Find where the given text appears and provide that cell's center as (x, y) coordinate. 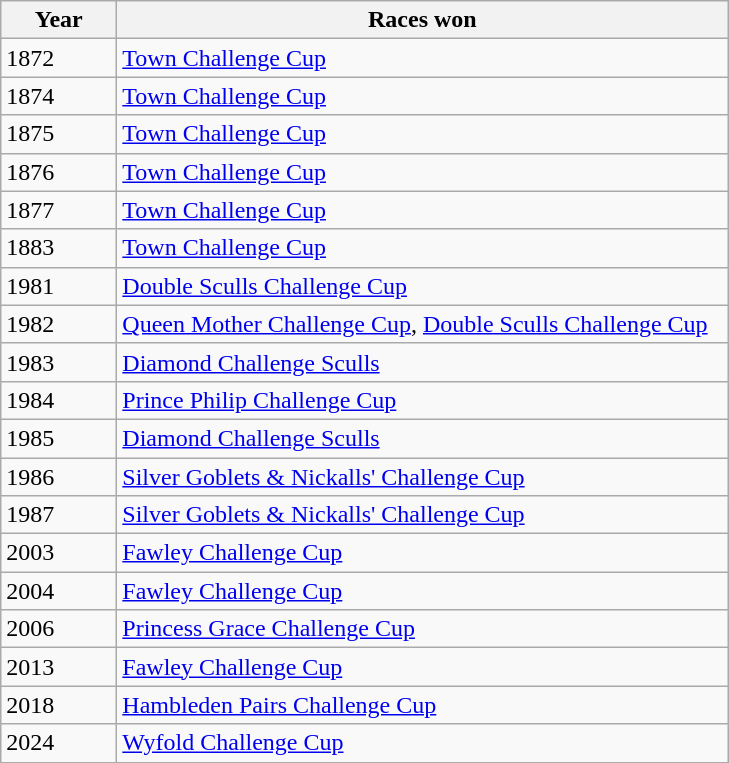
2024 (59, 743)
Hambleden Pairs Challenge Cup (422, 705)
Races won (422, 20)
Wyfold Challenge Cup (422, 743)
2003 (59, 553)
1986 (59, 477)
1983 (59, 362)
Double Sculls Challenge Cup (422, 286)
Prince Philip Challenge Cup (422, 400)
Year (59, 20)
1877 (59, 210)
2013 (59, 667)
1874 (59, 96)
1982 (59, 324)
1984 (59, 400)
1985 (59, 438)
1876 (59, 172)
1875 (59, 134)
1987 (59, 515)
2006 (59, 629)
1872 (59, 58)
2018 (59, 705)
Princess Grace Challenge Cup (422, 629)
1981 (59, 286)
Queen Mother Challenge Cup, Double Sculls Challenge Cup (422, 324)
1883 (59, 248)
2004 (59, 591)
